From the cell containing the given text, extract its center point as [x, y] coordinate. 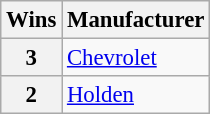
Wins [32, 20]
3 [32, 58]
Holden [136, 95]
Manufacturer [136, 20]
2 [32, 95]
Chevrolet [136, 58]
